Detect which cell encompasses the target text, then output its [X, Y] center coordinate. 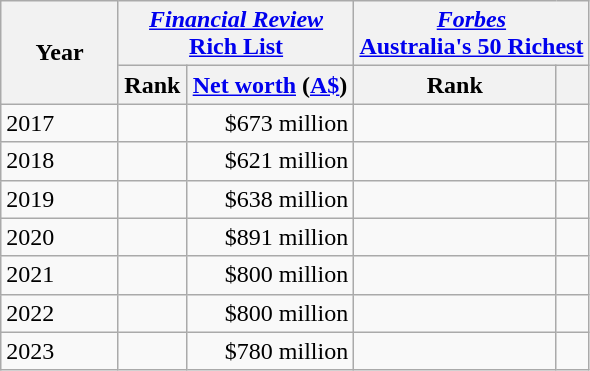
2020 [60, 237]
$891 million [270, 237]
$621 million [270, 161]
2019 [60, 199]
$638 million [270, 199]
ForbesAustralia's 50 Richest [472, 34]
2017 [60, 123]
2018 [60, 161]
2021 [60, 275]
Financial ReviewRich List [236, 34]
2023 [60, 351]
Net worth (A$) [270, 85]
2022 [60, 313]
$673 million [270, 123]
$780 million [270, 351]
Year [60, 52]
